Scan for the cell matching the given text and deliver its (x, y) coordinate at center. 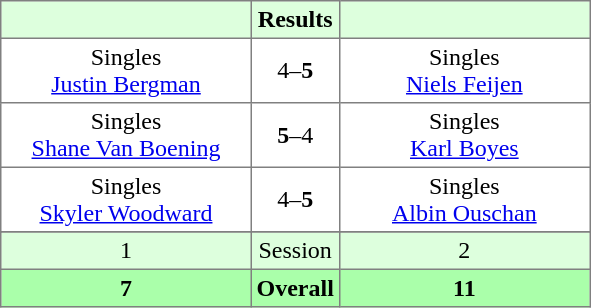
2 (464, 251)
7 (126, 288)
11 (464, 288)
5–4 (295, 135)
SinglesJustin Bergman (126, 70)
SinglesAlbin Ouschan (464, 199)
SinglesKarl Boyes (464, 135)
SinglesSkyler Woodward (126, 199)
Results (295, 20)
Session (295, 251)
SinglesShane Van Boening (126, 135)
SinglesNiels Feijen (464, 70)
1 (126, 251)
Overall (295, 288)
